Scan for the cell matching the given text and deliver its (x, y) coordinate at center. 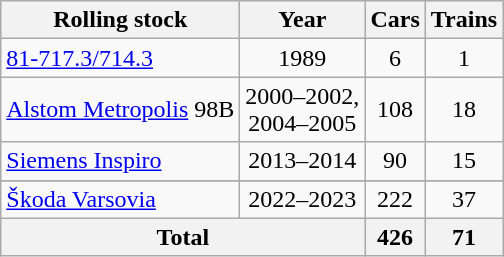
Year (302, 20)
71 (464, 237)
1989 (302, 58)
Cars (395, 20)
6 (395, 58)
222 (395, 199)
90 (395, 161)
2022–2023 (302, 199)
18 (464, 110)
108 (395, 110)
Total (183, 237)
Siemens Inspiro (120, 161)
Rolling stock (120, 20)
Alstom Metropolis 98B (120, 110)
2000–2002,2004–2005 (302, 110)
1 (464, 58)
Trains (464, 20)
Škoda Varsovia (120, 199)
37 (464, 199)
15 (464, 161)
426 (395, 237)
2013–2014 (302, 161)
81-717.3/714.3 (120, 58)
